From the cell containing the given text, extract its center point as [X, Y] coordinate. 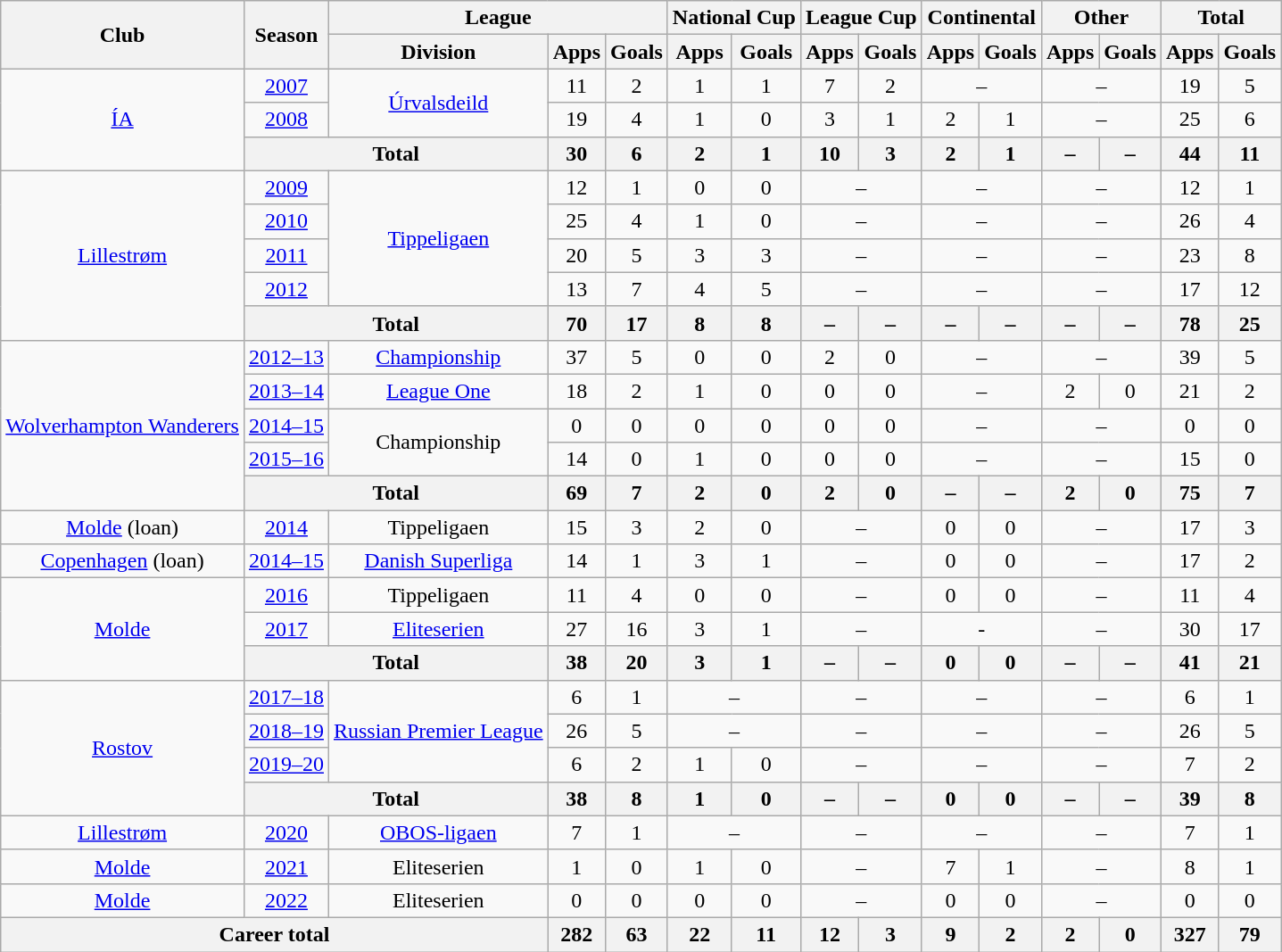
2010 [285, 221]
ÍA [123, 120]
Season [285, 35]
Molde (loan) [123, 527]
13 [576, 289]
22 [699, 934]
18 [576, 391]
League Cup [861, 18]
2019–20 [285, 765]
National Cup [733, 18]
41 [1190, 663]
2022 [285, 900]
2007 [285, 86]
Division [438, 52]
2020 [285, 832]
2017–18 [285, 697]
Continental [981, 18]
2012 [285, 289]
Russian Premier League [438, 731]
Danish Superliga [438, 561]
2011 [285, 255]
16 [637, 629]
327 [1190, 934]
70 [576, 323]
2017 [285, 629]
2021 [285, 866]
Copenhagen (loan) [123, 561]
2008 [285, 120]
10 [830, 153]
Wolverhampton Wanderers [123, 425]
2014 [285, 527]
23 [1190, 255]
Rostov [123, 748]
75 [1190, 493]
2016 [285, 595]
OBOS-ligaen [438, 832]
- [981, 629]
2013–14 [285, 391]
2015–16 [285, 459]
2018–19 [285, 731]
Club [123, 35]
44 [1190, 153]
78 [1190, 323]
Other [1101, 18]
2009 [285, 187]
27 [576, 629]
63 [637, 934]
Úrvalsdeild [438, 103]
79 [1250, 934]
282 [576, 934]
69 [576, 493]
League One [438, 391]
2012–13 [285, 357]
9 [950, 934]
Career total [275, 934]
37 [576, 357]
League [498, 18]
